Extract the (x, y) coordinate from the center of the cell holding the provided text.  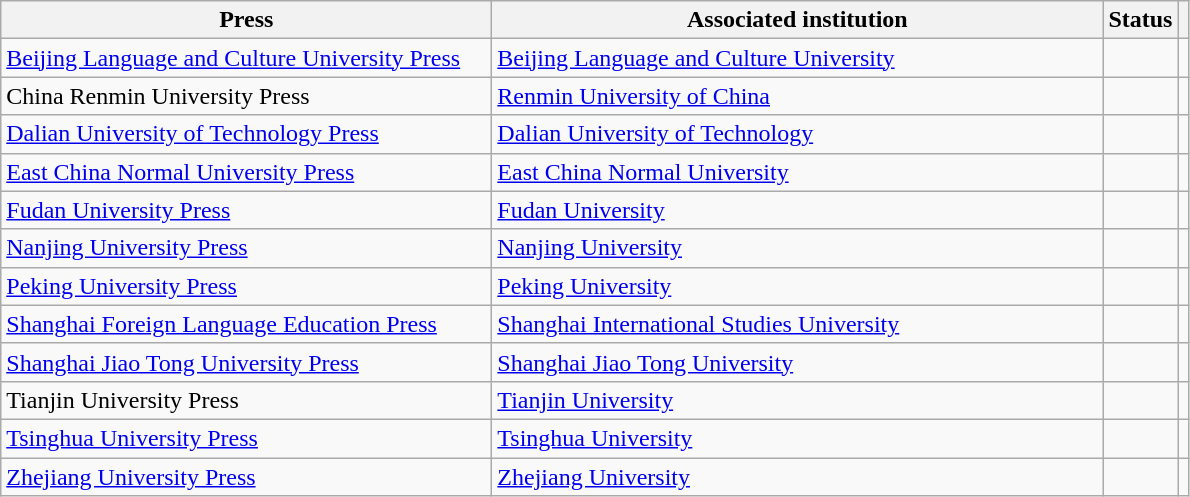
Zhejiang University Press (246, 477)
East China Normal University Press (246, 172)
Renmin University of China (798, 96)
Tsinghua University (798, 438)
Nanjing University Press (246, 248)
Tianjin University (798, 400)
China Renmin University Press (246, 96)
Dalian University of Technology (798, 134)
Tsinghua University Press (246, 438)
Peking University Press (246, 286)
Fudan University Press (246, 210)
Shanghai Jiao Tong University (798, 362)
Status (1140, 20)
East China Normal University (798, 172)
Nanjing University (798, 248)
Tianjin University Press (246, 400)
Shanghai Foreign Language Education Press (246, 324)
Associated institution (798, 20)
Peking University (798, 286)
Press (246, 20)
Zhejiang University (798, 477)
Dalian University of Technology Press (246, 134)
Shanghai International Studies University (798, 324)
Fudan University (798, 210)
Beijing Language and Culture University (798, 58)
Shanghai Jiao Tong University Press (246, 362)
Beijing Language and Culture University Press (246, 58)
